For the text-containing cell, return its midpoint in (x, y) coordinate format. 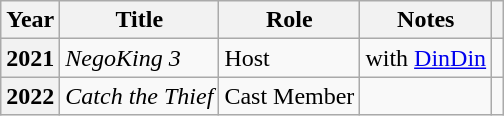
NegoKing 3 (140, 58)
Notes (426, 20)
Role (290, 20)
Title (140, 20)
2021 (30, 58)
Host (290, 58)
with DinDin (426, 58)
Year (30, 20)
Cast Member (290, 96)
Catch the Thief (140, 96)
2022 (30, 96)
